Locate the cell with the specified text and output its [X, Y] center coordinate. 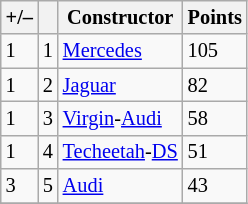
Jaguar [120, 85]
Audi [120, 186]
Techeetah-DS [120, 152]
51 [215, 152]
+/– [20, 17]
43 [215, 186]
Mercedes [120, 51]
2 [48, 85]
58 [215, 118]
82 [215, 85]
5 [48, 186]
Points [215, 17]
4 [48, 152]
Constructor [120, 17]
Virgin-Audi [120, 118]
105 [215, 51]
